Identify which cell holds the provided text, then report its (X, Y) central coordinate. 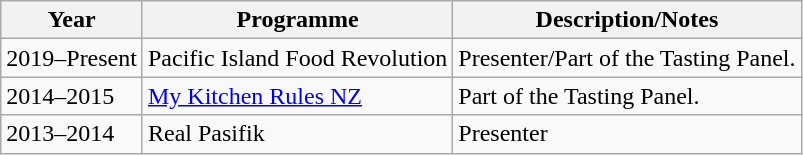
Description/Notes (627, 20)
2019–Present (72, 58)
Pacific Island Food Revolution (297, 58)
Part of the Tasting Panel. (627, 96)
Presenter (627, 134)
Real Pasifik (297, 134)
Programme (297, 20)
2013–2014 (72, 134)
2014–2015 (72, 96)
My Kitchen Rules NZ (297, 96)
Year (72, 20)
Presenter/Part of the Tasting Panel. (627, 58)
